Extract the [X, Y] coordinate from the center of the cell holding the provided text.  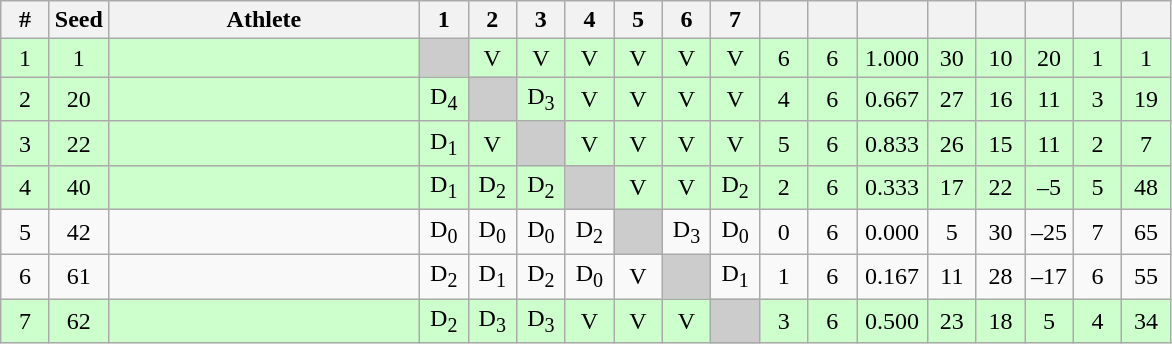
1.000 [892, 58]
–25 [1050, 232]
–17 [1050, 276]
28 [1000, 276]
0.667 [892, 99]
48 [1146, 188]
10 [1000, 58]
18 [1000, 321]
0.500 [892, 321]
D4 [444, 99]
17 [952, 188]
55 [1146, 276]
42 [78, 232]
# [26, 20]
0.333 [892, 188]
0.833 [892, 143]
0.000 [892, 232]
0.167 [892, 276]
16 [1000, 99]
65 [1146, 232]
0 [784, 232]
Athlete [264, 20]
61 [78, 276]
23 [952, 321]
34 [1146, 321]
27 [952, 99]
62 [78, 321]
15 [1000, 143]
–5 [1050, 188]
40 [78, 188]
26 [952, 143]
Seed [78, 20]
19 [1146, 99]
